Capture the cell that displays the provided text and extract its [x, y] central coordinate. 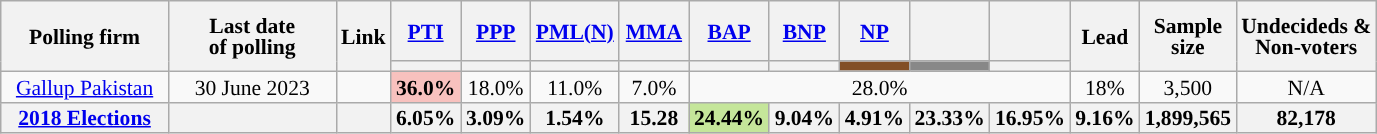
24.44% [729, 118]
6.05% [426, 118]
Last dateof polling [252, 36]
11.0% [575, 86]
BAP [729, 31]
Gallup Pakistan [85, 86]
3.09% [496, 118]
23.33% [950, 118]
36.0% [426, 86]
PTI [426, 31]
9.16% [1104, 118]
4.91% [874, 118]
30 June 2023 [252, 86]
3,500 [1188, 86]
82,178 [1306, 118]
N/A [1306, 86]
Link [364, 36]
MMA [654, 31]
15.28 [654, 118]
16.95% [1030, 118]
18.0% [496, 86]
2018 Elections [85, 118]
1.54% [575, 118]
Polling firm [85, 36]
PML(N) [575, 31]
Undecideds &Non-voters [1306, 36]
PPP [496, 31]
Samplesize [1188, 36]
7.0% [654, 86]
NP [874, 31]
28.0% [880, 86]
9.04% [804, 118]
1,899,565 [1188, 118]
BNP [804, 31]
18% [1104, 86]
Lead [1104, 36]
